Find where the given text appears and provide that cell's center as [X, Y] coordinate. 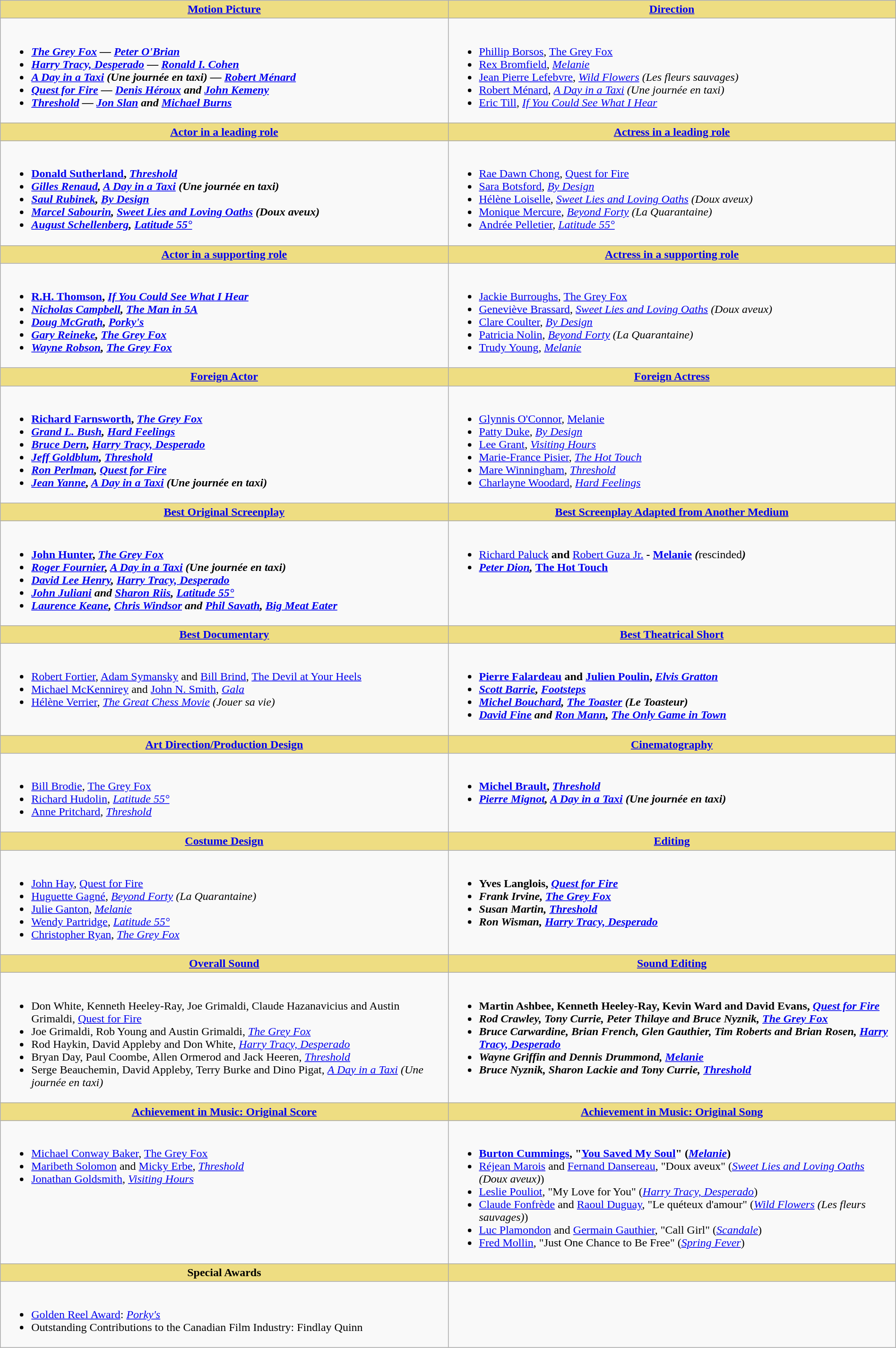
Art Direction/Production Design [224, 744]
Sound Editing [672, 964]
John Hay, Quest for FireHuguette Gagné, Beyond Forty (La Quarantaine)Julie Ganton, MelanieWendy Partridge, Latitude 55°Christopher Ryan, The Grey Fox [224, 903]
Achievement in Music: Original Song [672, 1112]
Foreign Actor [224, 377]
Cinematography [672, 744]
Foreign Actress [672, 377]
Overall Sound [224, 964]
Yves Langlois, Quest for FireFrank Irvine, The Grey FoxSusan Martin, ThresholdRon Wisman, Harry Tracy, Desperado [672, 903]
Direction [672, 9]
Michel Brault, ThresholdPierre Mignot, A Day in a Taxi (Une journée en taxi) [672, 793]
Editing [672, 841]
Richard Paluck and Robert Guza Jr. - Melanie (rescinded)Peter Dion, The Hot Touch [672, 573]
Michael Conway Baker, The Grey FoxMaribeth Solomon and Micky Erbe, ThresholdJonathan Goldsmith, Visiting Hours [224, 1192]
Golden Reel Award: Porky'sOutstanding Contributions to the Canadian Film Industry: Findlay Quinn [224, 1314]
Motion Picture [224, 9]
Best Documentary [224, 634]
Costume Design [224, 841]
Actress in a supporting role [672, 254]
Special Awards [224, 1272]
Bill Brodie, The Grey FoxRichard Hudolin, Latitude 55°Anne Pritchard, Threshold [224, 793]
Achievement in Music: Original Score [224, 1112]
Best Theatrical Short [672, 634]
R.H. Thomson, If You Could See What I HearNicholas Campbell, The Man in 5ADoug McGrath, Porky'sGary Reineke, The Grey FoxWayne Robson, The Grey Fox [224, 316]
Actor in a leading role [224, 132]
Best Screenplay Adapted from Another Medium [672, 512]
Actor in a supporting role [224, 254]
Best Original Screenplay [224, 512]
Actress in a leading role [672, 132]
